Locate the cell with the specified text and output its (X, Y) center coordinate. 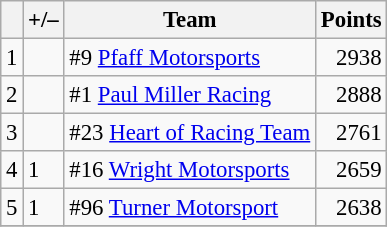
+/– (44, 20)
2761 (352, 133)
#1 Paul Miller Racing (190, 95)
2 (12, 95)
2938 (352, 58)
4 (12, 170)
2888 (352, 95)
#16 Wright Motorsports (190, 170)
2638 (352, 208)
5 (12, 208)
Points (352, 20)
2659 (352, 170)
#96 Turner Motorsport (190, 208)
#9 Pfaff Motorsports (190, 58)
Team (190, 20)
#23 Heart of Racing Team (190, 133)
3 (12, 133)
